Scan for the cell matching the given text and deliver its [X, Y] coordinate at center. 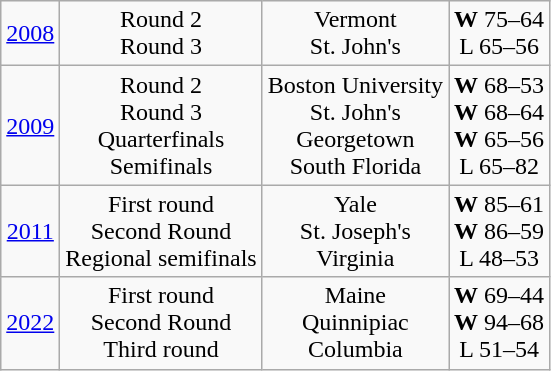
2011 [30, 231]
W 75–64L 65–56 [500, 34]
2022 [30, 323]
Boston UniversitySt. John'sGeorgetownSouth Florida [355, 126]
2008 [30, 34]
Round 2Round 3 [161, 34]
YaleSt. Joseph'sVirginia [355, 231]
First roundSecond RoundRegional semifinals [161, 231]
W 85–61W 86–59L 48–53 [500, 231]
First roundSecond RoundThird round [161, 323]
Round 2Round 3QuarterfinalsSemifinals [161, 126]
MaineQuinnipiacColumbia [355, 323]
VermontSt. John's [355, 34]
W 69–44W 94–68L 51–54 [500, 323]
W 68–53W 68–64W 65–56L 65–82 [500, 126]
2009 [30, 126]
